Locate the cell with the specified text and output its [x, y] center coordinate. 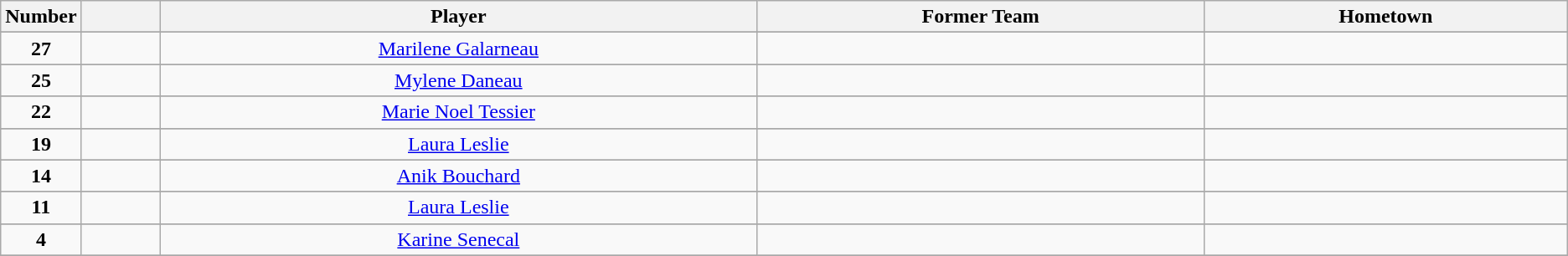
4 [41, 239]
Number [41, 17]
Mylene Daneau [459, 80]
Marie Noel Tessier [459, 112]
25 [41, 80]
Karine Senecal [459, 239]
Former Team [980, 17]
11 [41, 207]
Hometown [1385, 17]
Player [459, 17]
14 [41, 176]
22 [41, 112]
27 [41, 49]
Anik Bouchard [459, 176]
Marilene Galarneau [459, 49]
19 [41, 144]
